Search for the cell housing the specified text and yield its [x, y] center coordinate. 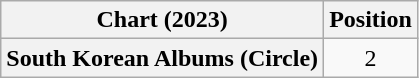
2 [371, 58]
South Korean Albums (Circle) [162, 58]
Chart (2023) [162, 20]
Position [371, 20]
